Capture the cell that displays the provided text and extract its [x, y] central coordinate. 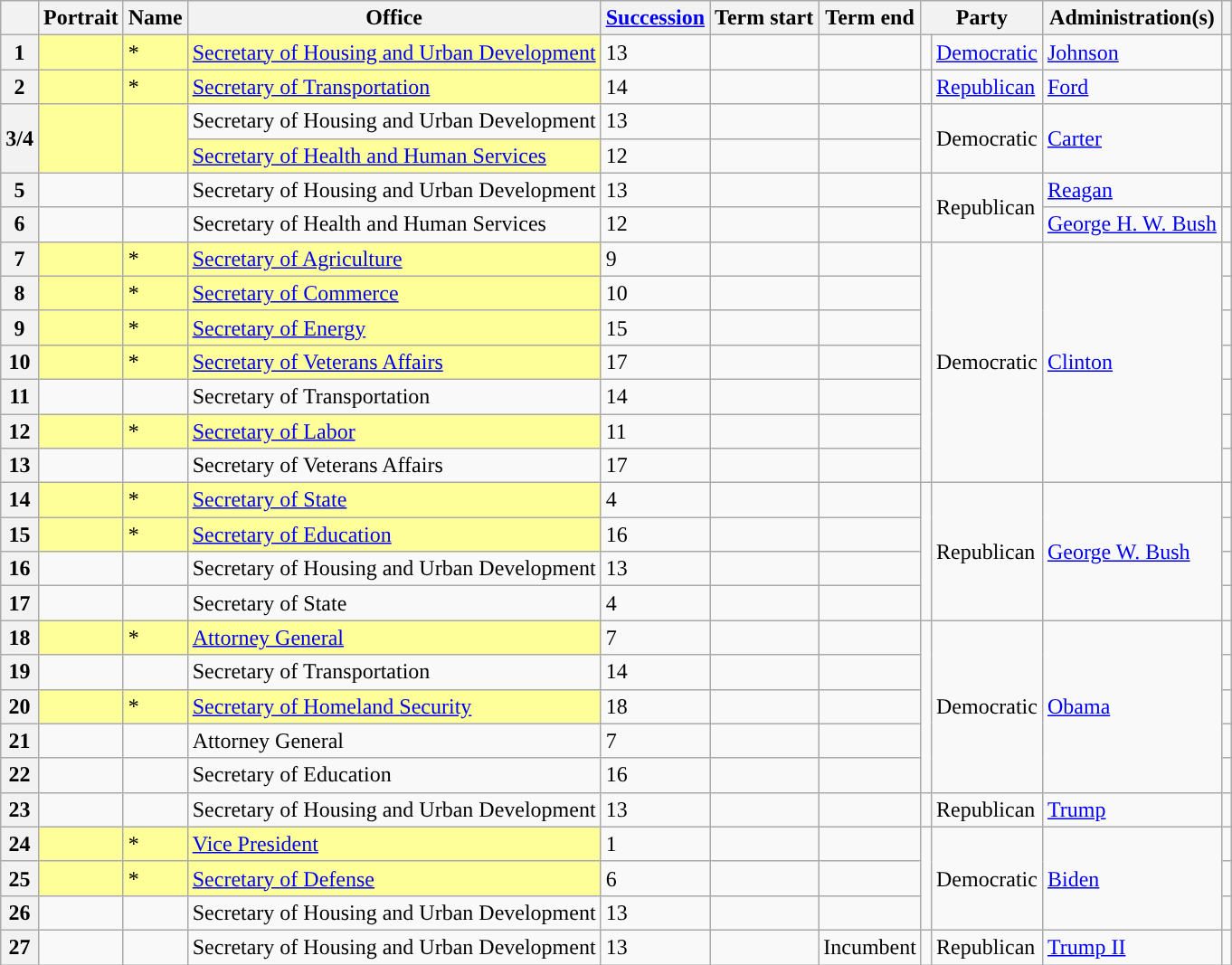
Carter [1132, 138]
25 [20, 878]
Secretary of Defense [394, 878]
27 [20, 947]
Term end [870, 18]
5 [20, 190]
19 [20, 672]
Ford [1132, 87]
22 [20, 775]
Obama [1132, 706]
Incumbent [870, 947]
Biden [1132, 878]
Secretary of Commerce [394, 293]
Succession [655, 18]
Secretary of Homeland Security [394, 706]
George W. Bush [1132, 552]
Johnson [1132, 52]
Vice President [394, 844]
George H. W. Bush [1132, 224]
3/4 [20, 138]
Secretary of Energy [394, 327]
Term start [764, 18]
Trump II [1132, 947]
Reagan [1132, 190]
Portrait [81, 18]
21 [20, 741]
Administration(s) [1132, 18]
Secretary of Agriculture [394, 259]
Office [394, 18]
Party [981, 18]
8 [20, 293]
Name [156, 18]
20 [20, 706]
Trump [1132, 809]
Clinton [1132, 362]
26 [20, 913]
Secretary of Labor [394, 431]
24 [20, 844]
2 [20, 87]
23 [20, 809]
